From the cell containing the given text, extract its center point as (X, Y) coordinate. 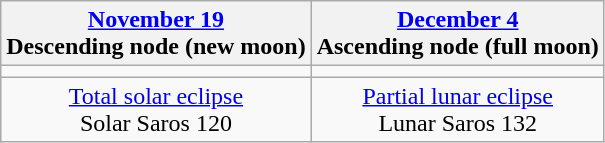
Total solar eclipseSolar Saros 120 (156, 110)
December 4Ascending node (full moon) (458, 34)
November 19Descending node (new moon) (156, 34)
Partial lunar eclipseLunar Saros 132 (458, 110)
